From the cell containing the given text, extract its center point as [X, Y] coordinate. 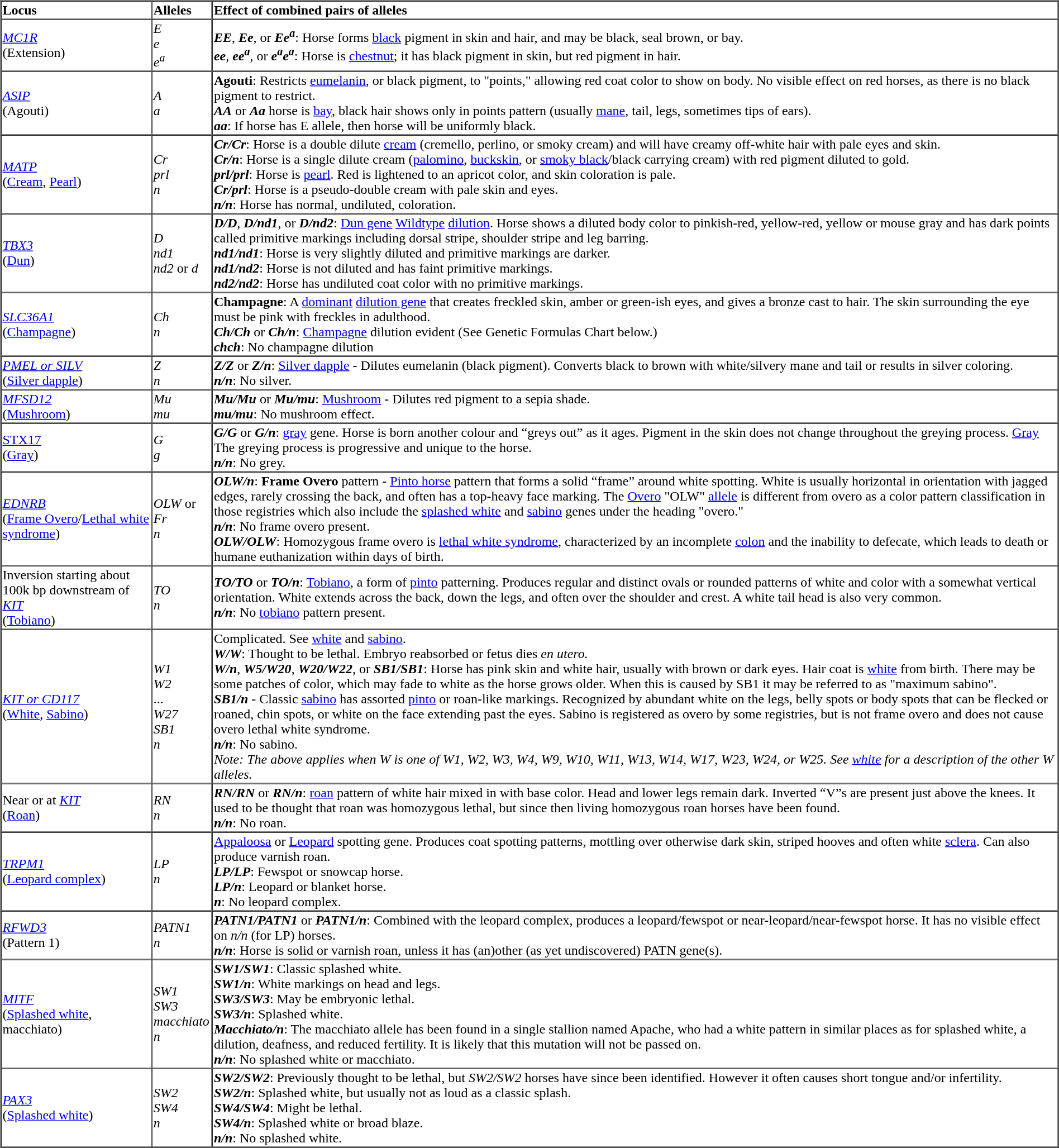
Near or at KIT(Roan) [77, 808]
Mumu [182, 407]
Chn [182, 325]
LPn [182, 871]
Aa [182, 103]
MFSD12(Mushroom) [77, 407]
W1W2...W27SB1n [182, 707]
TOn [182, 598]
RFWD3(Pattern 1) [77, 935]
PATN1n [182, 935]
OLW or Frn [182, 519]
TBX3(Dun) [77, 254]
TRPM1(Leopard complex) [77, 871]
SLC36A1(Champagne) [77, 325]
Eeea [182, 45]
RNn [182, 808]
Gg [182, 448]
PMEL or SILV(Silver dapple) [77, 373]
MATP(Cream, Pearl) [77, 174]
KIT or CD117(White, Sabino) [77, 707]
Crprln [182, 174]
Locus [77, 10]
STX17(Gray) [77, 448]
Effect of combined pairs of alleles [636, 10]
Inversion starting about 100k bp downstream of KIT(Tobiano) [77, 598]
MC1R(Extension) [77, 45]
PAX3(Splashed white) [77, 1108]
SW1SW3macchiaton [182, 1014]
Zn [182, 373]
Alleles [182, 10]
MITF(Splashed white, macchiato) [77, 1014]
Dnd1nd2 or d [182, 254]
ASIP(Agouti) [77, 103]
Mu/Mu or Mu/mu: Mushroom - Dilutes red pigment to a sepia shade.mu/mu: No mushroom effect. [636, 407]
EDNRB(Frame Overo/Lethal white syndrome) [77, 519]
SW2SW4n [182, 1108]
